Return the [x, y] coordinate for the center point of the cell that contains the specified text.  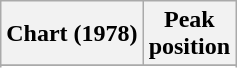
Peakposition [189, 34]
Chart (1978) [72, 34]
